Find where the given text appears and provide that cell's center as [x, y] coordinate. 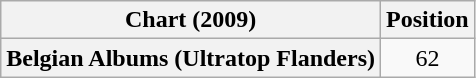
Chart (2009) [191, 20]
62 [428, 58]
Belgian Albums (Ultratop Flanders) [191, 58]
Position [428, 20]
